Find where the given text appears and provide that cell's center as (X, Y) coordinate. 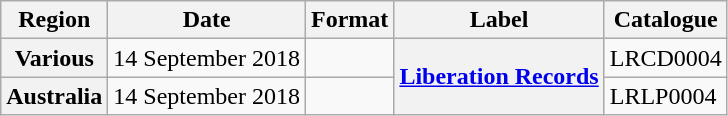
Various (54, 58)
Australia (54, 96)
Date (207, 20)
LRCD0004 (666, 58)
LRLP0004 (666, 96)
Format (350, 20)
Label (499, 20)
Region (54, 20)
Catalogue (666, 20)
Liberation Records (499, 77)
